Identify which cell holds the provided text, then report its (x, y) central coordinate. 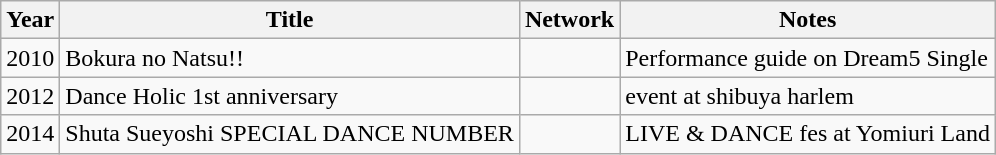
2014 (30, 134)
LIVE & DANCE fes at Yomiuri Land (808, 134)
Dance Holic 1st anniversary (290, 96)
event at shibuya harlem (808, 96)
Shuta Sueyoshi SPECIAL DANCE NUMBER (290, 134)
2010 (30, 58)
Performance guide on Dream5 Single (808, 58)
2012 (30, 96)
Bokura no Natsu!! (290, 58)
Network (569, 20)
Title (290, 20)
Notes (808, 20)
Year (30, 20)
